Determine the (X, Y) coordinate at the center of the cell enclosing the given text.  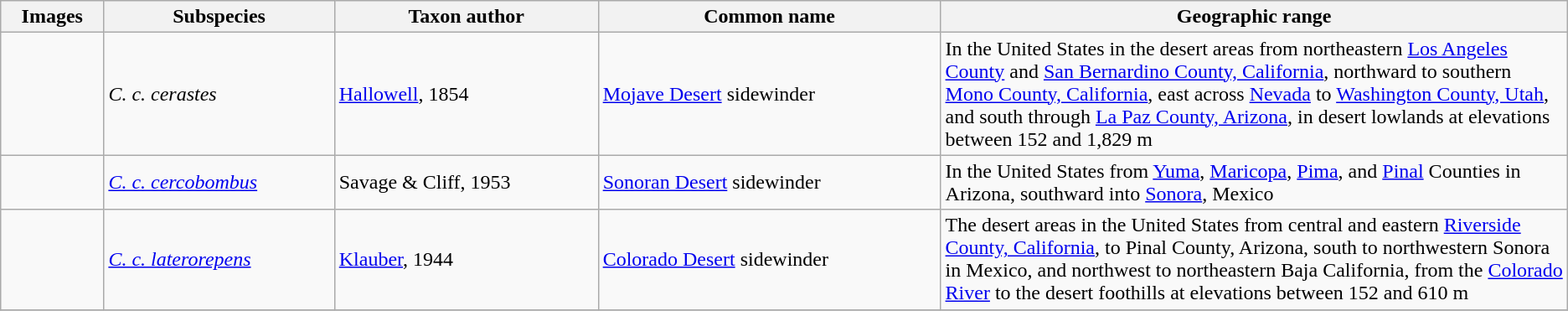
Subspecies (219, 17)
Common name (769, 17)
Savage & Cliff, 1953 (466, 183)
Colorado Desert sidewinder (769, 260)
Taxon author (466, 17)
In the United States from Yuma, Maricopa, Pima, and Pinal Counties in Arizona, southward into Sonora, Mexico (1254, 183)
C. c. laterorepens (219, 260)
Hallowell, 1854 (466, 94)
Geographic range (1254, 17)
Mojave Desert sidewinder (769, 94)
Sonoran Desert sidewinder (769, 183)
Klauber, 1944 (466, 260)
C. c. cercobombus (219, 183)
Images (52, 17)
C. c. cerastes (219, 94)
